Return [x, y] of the center of cell containing provided text 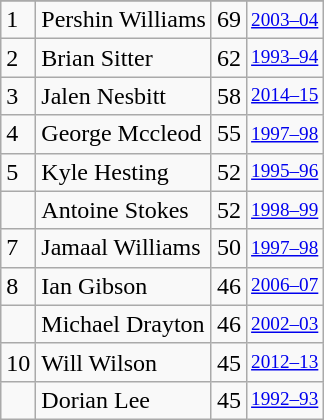
58 [228, 96]
1995–96 [285, 172]
1993–94 [285, 58]
2002–03 [285, 324]
Dorian Lee [124, 400]
1 [18, 20]
50 [228, 248]
Kyle Hesting [124, 172]
Jamaal Williams [124, 248]
2 [18, 58]
Ian Gibson [124, 286]
8 [18, 286]
1998–99 [285, 210]
2012–13 [285, 362]
10 [18, 362]
Jalen Nesbitt [124, 96]
62 [228, 58]
2003–04 [285, 20]
69 [228, 20]
4 [18, 134]
Will Wilson [124, 362]
George Mccleod [124, 134]
2014–15 [285, 96]
Brian Sitter [124, 58]
3 [18, 96]
1992–93 [285, 400]
2006–07 [285, 286]
Pershin Williams [124, 20]
7 [18, 248]
5 [18, 172]
Michael Drayton [124, 324]
55 [228, 134]
Antoine Stokes [124, 210]
